Return [X, Y] of the center of cell containing provided text 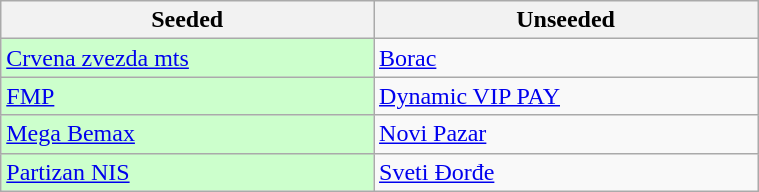
Partizan NIS [188, 172]
Crvena zvezda mts [188, 58]
Seeded [188, 20]
Borac [566, 58]
FMP [188, 96]
Dynamic VIP PAY [566, 96]
Unseeded [566, 20]
Sveti Đorđe [566, 172]
Mega Bemax [188, 134]
Novi Pazar [566, 134]
